Search for the cell housing the specified text and yield its (X, Y) center coordinate. 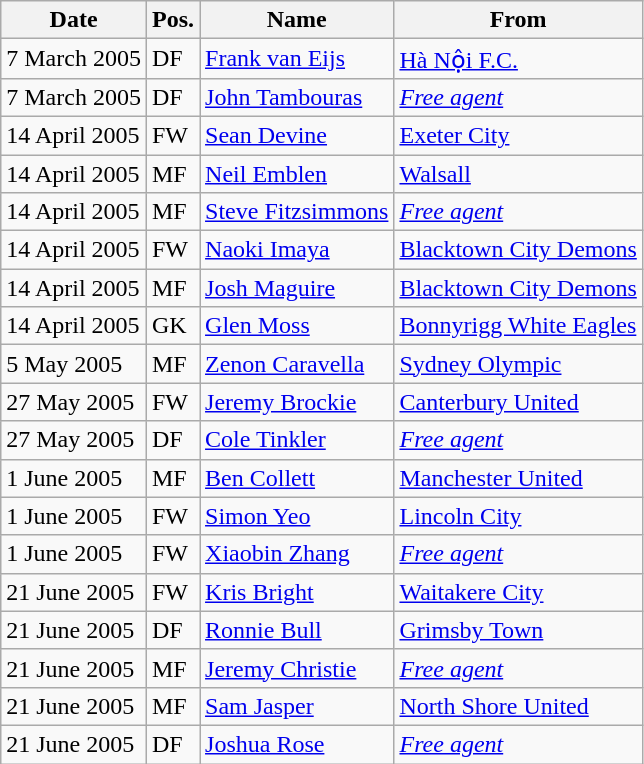
Ronnie Bull (297, 630)
GK (172, 326)
Cole Tinkler (297, 440)
Sean Devine (297, 135)
Jeremy Brockie (297, 402)
Canterbury United (518, 402)
5 May 2005 (74, 364)
Waitakere City (518, 592)
Neil Emblen (297, 173)
Lincoln City (518, 516)
John Tambouras (297, 97)
Steve Fitzsimmons (297, 212)
Walsall (518, 173)
North Shore United (518, 706)
Jeremy Christie (297, 668)
Sydney Olympic (518, 364)
Exeter City (518, 135)
Zenon Caravella (297, 364)
Josh Maguire (297, 288)
Joshua Rose (297, 744)
Frank van Eijs (297, 59)
Xiaobin Zhang (297, 554)
Naoki Imaya (297, 250)
Grimsby Town (518, 630)
Hà Nội F.C. (518, 59)
Sam Jasper (297, 706)
Kris Bright (297, 592)
Pos. (172, 20)
Bonnyrigg White Eagles (518, 326)
From (518, 20)
Date (74, 20)
Name (297, 20)
Manchester United (518, 478)
Ben Collett (297, 478)
Glen Moss (297, 326)
Simon Yeo (297, 516)
